Determine the [x, y] coordinate at the center of the cell enclosing the given text.  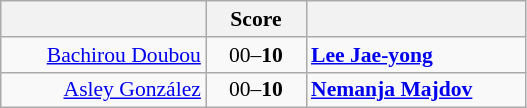
Lee Jae-yong [416, 55]
Score [256, 19]
Asley González [104, 90]
Nemanja Majdov [416, 90]
Bachirou Doubou [104, 55]
